Return [x, y] of the center of cell containing provided text 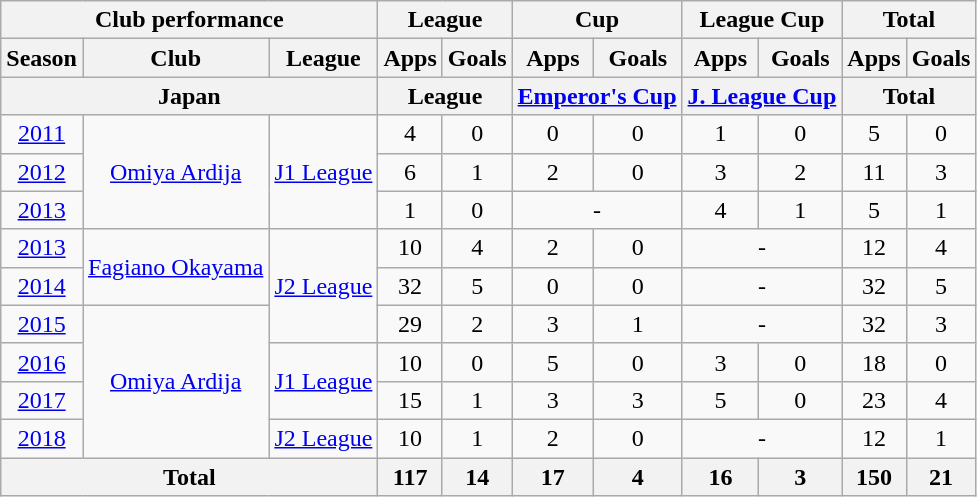
League Cup [762, 20]
2016 [42, 362]
11 [874, 172]
29 [410, 324]
J. League Cup [762, 96]
2018 [42, 438]
15 [410, 400]
2011 [42, 134]
2012 [42, 172]
Cup [597, 20]
17 [553, 477]
23 [874, 400]
2014 [42, 286]
6 [410, 172]
117 [410, 477]
Season [42, 58]
2015 [42, 324]
14 [477, 477]
150 [874, 477]
Japan [190, 96]
18 [874, 362]
16 [720, 477]
Fagiano Okayama [175, 267]
2017 [42, 400]
Club [175, 58]
21 [941, 477]
Club performance [190, 20]
Emperor's Cup [597, 96]
